Identify which cell holds the provided text, then report its [X, Y] central coordinate. 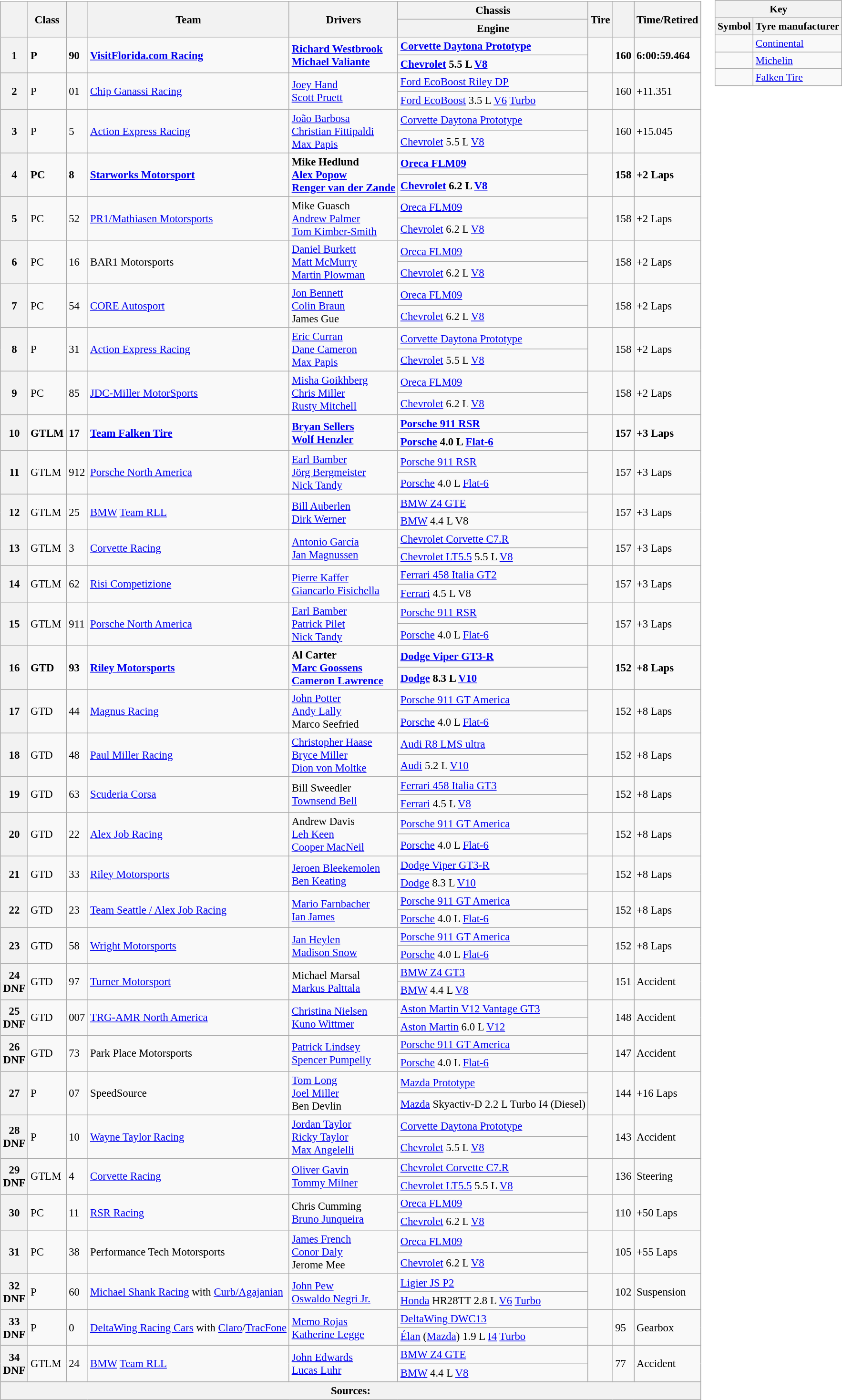
Drivers [343, 19]
Daniel Burkett Matt McMurry Martin Plowman [343, 262]
7 [14, 306]
151 [624, 981]
John Pew Oswaldo Negri Jr. [343, 1292]
52 [77, 218]
33DNF [14, 1328]
38 [77, 1252]
Paul Miller Racing [189, 755]
24 [77, 1364]
26DNF [14, 1053]
30 [14, 1212]
Starworks Motorsport [189, 175]
Tyre manufacturer [798, 26]
TRG-AMR North America [189, 1018]
Aston Martin V12 Vantage GT3 [493, 1009]
24DNF [14, 981]
Wayne Taylor Racing [189, 1137]
01 [77, 91]
63 [77, 794]
Aston Martin 6.0 L V12 [493, 1027]
Team Seattle / Alex Job Racing [189, 910]
Mazda Prototype [493, 1082]
Ligier JS P2 [493, 1283]
DeltaWing DWC13 [493, 1319]
Engine [493, 29]
Michael Marsal Markus Palttala [343, 981]
911 [77, 624]
Misha Goikhberg Chris Miller Rusty Mitchell [343, 393]
Symbol [734, 26]
14 [14, 584]
110 [624, 1212]
Earl Bamber Jörg Bergmeister Nick Tandy [343, 473]
Team Falken Tire [189, 433]
Tire [600, 19]
Élan (Mazda) 1.9 L I4 Turbo [493, 1337]
48 [77, 755]
CORE Autosport [189, 306]
John Edwards Lucas Luhr [343, 1364]
Chris Cumming Bruno Junqueira [343, 1212]
143 [624, 1137]
Al Carter Marc Goossens Cameron Lawrence [343, 668]
DeltaWing Racing Cars with Claro/TracFone [189, 1328]
12 [14, 512]
Mike Guasch Andrew Palmer Tom Kimber-Smith [343, 218]
Chip Ganassi Racing [189, 91]
60 [77, 1292]
Alex Job Racing [189, 834]
136 [624, 1177]
21 [14, 874]
Turner Motorsport [189, 981]
6:00:59.464 [667, 55]
20 [14, 834]
SpeedSource [189, 1093]
34DNF [14, 1364]
95 [624, 1328]
Andrew Davis Leh Keen Cooper MacNeil [343, 834]
33 [77, 874]
Suspension [667, 1292]
Richard Westbrook Michael Valiante [343, 55]
77 [624, 1364]
Ferrari 458 Italia GT3 [493, 785]
105 [624, 1252]
Michelin [798, 61]
Chassis [493, 10]
Michael Shank Racing with Curb/Agajanian [189, 1292]
Christina Nielsen Kuno Wittmer [343, 1018]
Tom Long Joel Miller Ben Devlin [343, 1093]
Wright Motorsports [189, 946]
90 [77, 55]
+11.351 [667, 91]
Christopher Haase Bryce Miller Dion von Moltke [343, 755]
BAR1 Motorsports [189, 262]
2 [14, 91]
25DNF [14, 1018]
Steering [667, 1177]
Earl Bamber Patrick Pilet Nick Tandy [343, 624]
007 [77, 1018]
1 [14, 55]
Falken Tire [798, 77]
Time/Retired [667, 19]
Scuderia Corsa [189, 794]
RSR Racing [189, 1212]
Patrick Lindsey Spencer Pumpelly [343, 1053]
Risi Competizione [189, 584]
John Potter Andy Lally Marco Seefried [343, 711]
97 [77, 981]
+50 Laps [667, 1212]
25 [77, 512]
62 [77, 584]
148 [624, 1018]
Bryan Sellers Wolf Henzler [343, 433]
Eric Curran Dane Cameron Max Papis [343, 350]
Park Place Motorsports [189, 1053]
102 [624, 1292]
Bill Sweedler Townsend Bell [343, 794]
Jon Bennett Colin Braun James Gue [343, 306]
9 [14, 393]
0 [77, 1328]
Antonio García Jan Magnussen [343, 548]
+16 Laps [667, 1093]
912 [77, 473]
Mazda Skyactiv-D 2.2 L Turbo I4 (Diesel) [493, 1104]
Team [189, 19]
Magnus Racing [189, 711]
Sources: [350, 1390]
Joey Hand Scott Pruett [343, 91]
73 [77, 1053]
27 [14, 1093]
Mike Hedlund Alex Popow Renger van der Zande [343, 175]
29DNF [14, 1177]
6 [14, 262]
Bill Auberlen Dirk Werner [343, 512]
Jan Heylen Madison Snow [343, 946]
Memo Rojas Katherine Legge [343, 1328]
Oliver Gavin Tommy Milner [343, 1177]
Audi 5.2 L V10 [493, 766]
JDC-Miller MotorSports [189, 393]
Pierre Kaffer Giancarlo Fisichella [343, 584]
07 [77, 1093]
Jordan Taylor Ricky Taylor Max Angelelli [343, 1137]
BMW Z4 GT3 [493, 973]
19 [14, 794]
VisitFlorida.com Racing [189, 55]
Ford EcoBoost Riley DP [493, 82]
Mario Farnbacher Ian James [343, 910]
Continental [798, 43]
James French Conor Daly Jerome Mee [343, 1252]
PR1/Mathiasen Motorsports [189, 218]
Jeroen Bleekemolen Ben Keating [343, 874]
54 [77, 306]
93 [77, 668]
Class [47, 19]
Ford EcoBoost 3.5 L V6 Turbo [493, 100]
85 [77, 393]
Honda HR28TT 2.8 L V6 Turbo [493, 1301]
144 [624, 1093]
Gearbox [667, 1328]
58 [77, 946]
Ferrari 458 Italia GT2 [493, 575]
Key [779, 10]
Audi R8 LMS ultra [493, 744]
32DNF [14, 1292]
147 [624, 1053]
+15.045 [667, 131]
28DNF [14, 1137]
Performance Tech Motorsports [189, 1252]
18 [14, 755]
15 [14, 624]
13 [14, 548]
+55 Laps [667, 1252]
44 [77, 711]
João Barbosa Christian Fittipaldi Max Papis [343, 131]
